Search for the cell housing the specified text and yield its [x, y] center coordinate. 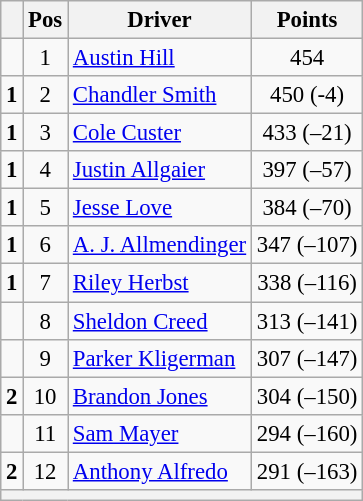
338 (–116) [306, 283]
5 [46, 208]
433 (–21) [306, 133]
8 [46, 321]
397 (–57) [306, 170]
Sam Mayer [160, 433]
9 [46, 358]
A. J. Allmendinger [160, 245]
Driver [160, 20]
6 [46, 245]
304 (–150) [306, 396]
384 (–70) [306, 208]
4 [46, 170]
313 (–141) [306, 321]
Cole Custer [160, 133]
Jesse Love [160, 208]
Anthony Alfredo [160, 471]
454 [306, 58]
450 (-4) [306, 95]
3 [46, 133]
Chandler Smith [160, 95]
294 (–160) [306, 433]
Points [306, 20]
Sheldon Creed [160, 321]
Justin Allgaier [160, 170]
10 [46, 396]
307 (–147) [306, 358]
291 (–163) [306, 471]
11 [46, 433]
7 [46, 283]
Riley Herbst [160, 283]
12 [46, 471]
Parker Kligerman [160, 358]
Austin Hill [160, 58]
Brandon Jones [160, 396]
Pos [46, 20]
347 (–107) [306, 245]
